Return [X, Y] of the center of cell containing provided text 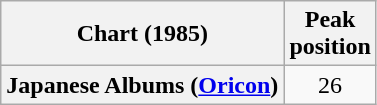
Chart (1985) [142, 34]
Japanese Albums (Oricon) [142, 85]
26 [330, 85]
Peak position [330, 34]
